Detect which cell encompasses the target text, then output its [x, y] center coordinate. 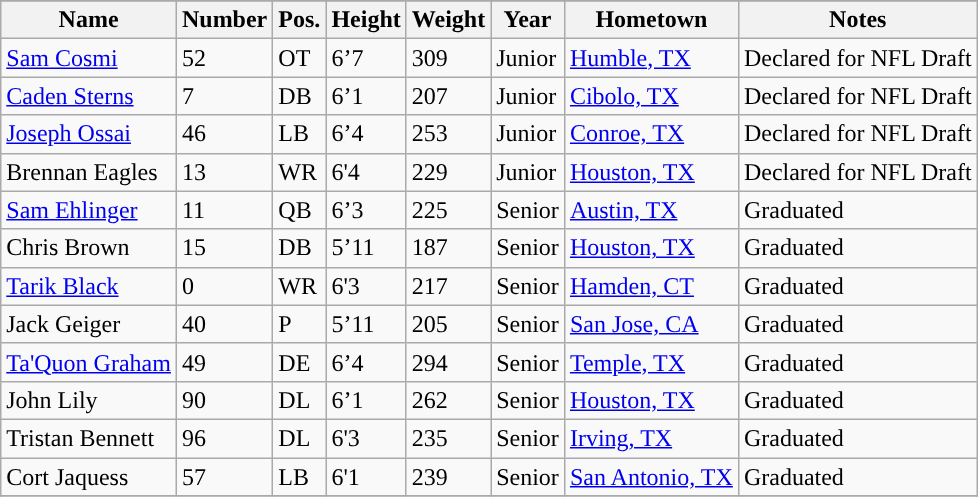
Ta'Quon Graham [89, 362]
Caden Sterns [89, 96]
40 [224, 324]
Name [89, 20]
Joseph Ossai [89, 134]
225 [448, 210]
Humble, TX [651, 58]
Temple, TX [651, 362]
262 [448, 400]
187 [448, 248]
Weight [448, 20]
Year [528, 20]
205 [448, 324]
207 [448, 96]
Tristan Bennett [89, 438]
6’3 [366, 210]
Austin, TX [651, 210]
11 [224, 210]
San Jose, CA [651, 324]
P [300, 324]
6'4 [366, 172]
Hamden, CT [651, 286]
217 [448, 286]
Notes [858, 20]
Hometown [651, 20]
San Antonio, TX [651, 477]
96 [224, 438]
Tarik Black [89, 286]
Sam Ehlinger [89, 210]
Sam Cosmi [89, 58]
239 [448, 477]
Cort Jaquess [89, 477]
294 [448, 362]
Chris Brown [89, 248]
49 [224, 362]
46 [224, 134]
John Lily [89, 400]
QB [300, 210]
7 [224, 96]
235 [448, 438]
253 [448, 134]
57 [224, 477]
Height [366, 20]
6’7 [366, 58]
90 [224, 400]
DE [300, 362]
Number [224, 20]
52 [224, 58]
Jack Geiger [89, 324]
Pos. [300, 20]
15 [224, 248]
309 [448, 58]
0 [224, 286]
Conroe, TX [651, 134]
229 [448, 172]
Brennan Eagles [89, 172]
6'1 [366, 477]
13 [224, 172]
Cibolo, TX [651, 96]
Irving, TX [651, 438]
OT [300, 58]
